Pinpoint the cell where the given text exists, returning its (X, Y) midpoint coordinate. 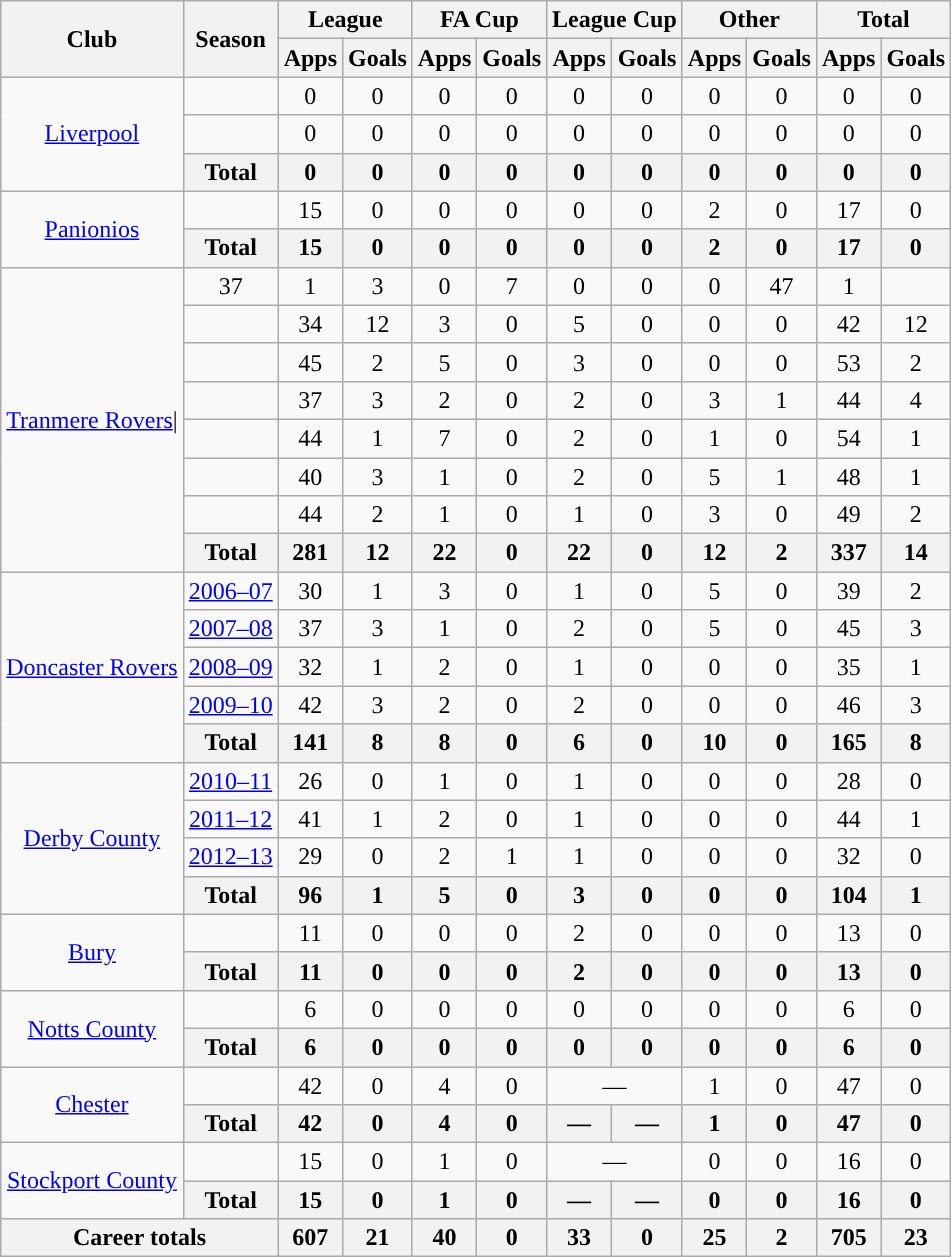
54 (848, 438)
53 (848, 362)
29 (310, 857)
33 (580, 1238)
2007–08 (230, 629)
Other (749, 20)
Career totals (140, 1238)
46 (848, 705)
35 (848, 667)
League (345, 20)
FA Cup (479, 20)
48 (848, 477)
Doncaster Rovers (92, 667)
41 (310, 819)
49 (848, 515)
39 (848, 591)
2012–13 (230, 857)
2008–09 (230, 667)
Stockport County (92, 1181)
14 (916, 553)
28 (848, 781)
10 (714, 743)
League Cup (615, 20)
Season (230, 39)
165 (848, 743)
337 (848, 553)
705 (848, 1238)
Chester (92, 1104)
25 (714, 1238)
Liverpool (92, 134)
104 (848, 895)
Derby County (92, 838)
30 (310, 591)
96 (310, 895)
34 (310, 324)
Panionios (92, 229)
Tranmere Rovers| (92, 419)
21 (378, 1238)
Notts County (92, 1028)
2009–10 (230, 705)
Bury (92, 952)
Club (92, 39)
2011–12 (230, 819)
26 (310, 781)
607 (310, 1238)
23 (916, 1238)
2006–07 (230, 591)
141 (310, 743)
281 (310, 553)
2010–11 (230, 781)
